Search for the cell housing the specified text and yield its [X, Y] center coordinate. 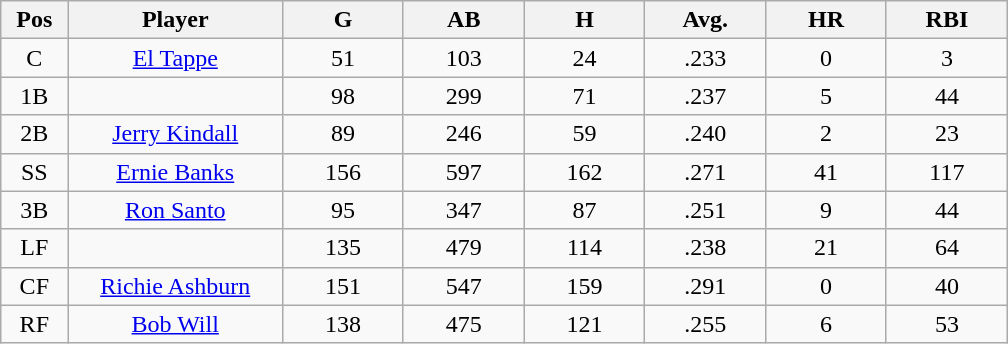
89 [344, 134]
HR [826, 20]
3 [946, 58]
246 [464, 134]
21 [826, 248]
.238 [706, 248]
CF [34, 286]
RBI [946, 20]
53 [946, 324]
Jerry Kindall [176, 134]
Player [176, 20]
SS [34, 172]
347 [464, 210]
.233 [706, 58]
479 [464, 248]
117 [946, 172]
475 [464, 324]
159 [584, 286]
Ernie Banks [176, 172]
5 [826, 96]
23 [946, 134]
2B [34, 134]
40 [946, 286]
LF [34, 248]
162 [584, 172]
H [584, 20]
Avg. [706, 20]
Ron Santo [176, 210]
.240 [706, 134]
2 [826, 134]
AB [464, 20]
.291 [706, 286]
.271 [706, 172]
59 [584, 134]
95 [344, 210]
597 [464, 172]
151 [344, 286]
9 [826, 210]
24 [584, 58]
71 [584, 96]
138 [344, 324]
6 [826, 324]
103 [464, 58]
121 [584, 324]
114 [584, 248]
64 [946, 248]
98 [344, 96]
156 [344, 172]
.237 [706, 96]
135 [344, 248]
.255 [706, 324]
Richie Ashburn [176, 286]
Pos [34, 20]
1B [34, 96]
C [34, 58]
.251 [706, 210]
41 [826, 172]
Bob Will [176, 324]
547 [464, 286]
299 [464, 96]
87 [584, 210]
RF [34, 324]
3B [34, 210]
G [344, 20]
51 [344, 58]
El Tappe [176, 58]
